Capture the cell that displays the provided text and extract its (x, y) central coordinate. 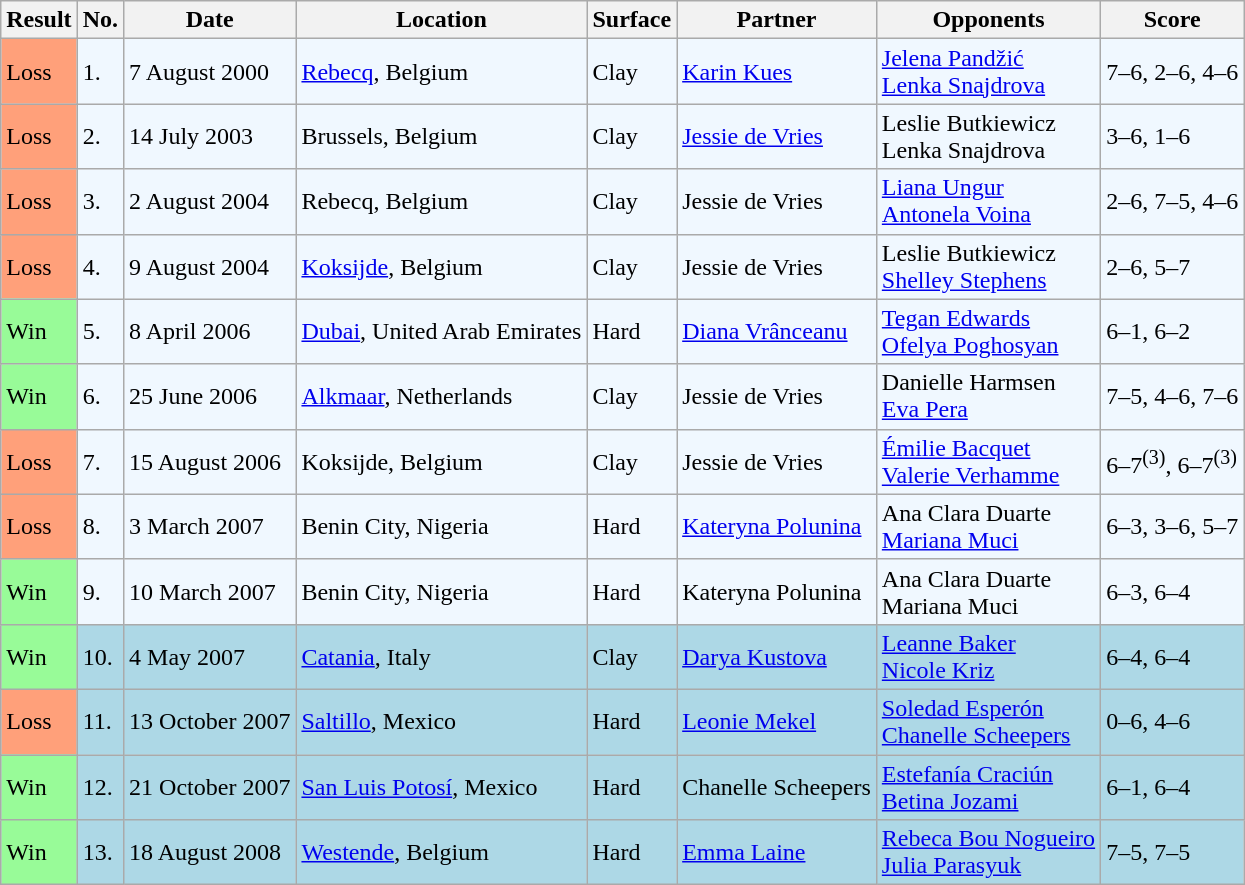
Tegan Edwards Ofelya Poghosyan (988, 332)
Leslie Butkiewicz Shelley Stephens (988, 266)
9. (100, 592)
18 August 2008 (210, 852)
Result (39, 20)
Estefanía Craciún Betina Jozami (988, 786)
7–6, 2–6, 4–6 (1172, 72)
12. (100, 786)
Darya Kustova (777, 656)
5. (100, 332)
Leonie Mekel (777, 722)
Opponents (988, 20)
8 April 2006 (210, 332)
7–5, 7–5 (1172, 852)
2–6, 7–5, 4–6 (1172, 202)
3 March 2007 (210, 526)
Saltillo, Mexico (442, 722)
6–3, 3–6, 5–7 (1172, 526)
Location (442, 20)
14 July 2003 (210, 136)
Westende, Belgium (442, 852)
3–6, 1–6 (1172, 136)
Emma Laine (777, 852)
0–6, 4–6 (1172, 722)
Diana Vrânceanu (777, 332)
Dubai, United Arab Emirates (442, 332)
Liana Ungur Antonela Voina (988, 202)
No. (100, 20)
7. (100, 462)
6–1, 6–2 (1172, 332)
3. (100, 202)
Leslie Butkiewicz Lenka Snajdrova (988, 136)
13 October 2007 (210, 722)
21 October 2007 (210, 786)
7 August 2000 (210, 72)
10. (100, 656)
Jelena Pandžić Lenka Snajdrova (988, 72)
13. (100, 852)
6–4, 6–4 (1172, 656)
Surface (632, 20)
Brussels, Belgium (442, 136)
6–1, 6–4 (1172, 786)
11. (100, 722)
Partner (777, 20)
Date (210, 20)
10 March 2007 (210, 592)
Rebeca Bou Nogueiro Julia Parasyuk (988, 852)
9 August 2004 (210, 266)
Alkmaar, Netherlands (442, 396)
2. (100, 136)
25 June 2006 (210, 396)
2–6, 5–7 (1172, 266)
2 August 2004 (210, 202)
15 August 2006 (210, 462)
Leanne Baker Nicole Kriz (988, 656)
Chanelle Scheepers (777, 786)
San Luis Potosí, Mexico (442, 786)
1. (100, 72)
Émilie Bacquet Valerie Verhamme (988, 462)
Catania, Italy (442, 656)
4 May 2007 (210, 656)
6–7(3), 6–7(3) (1172, 462)
6. (100, 396)
8. (100, 526)
7–5, 4–6, 7–6 (1172, 396)
Soledad Esperón Chanelle Scheepers (988, 722)
Karin Kues (777, 72)
4. (100, 266)
Danielle Harmsen Eva Pera (988, 396)
6–3, 6–4 (1172, 592)
Score (1172, 20)
